Output the (x, y) coordinate of the center of the cell containing the given text.  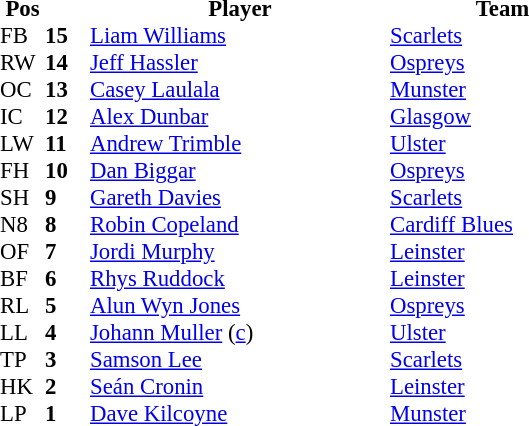
Andrew Trimble (240, 144)
IC (22, 116)
N8 (22, 224)
Casey Laulala (240, 90)
SH (22, 198)
10 (68, 170)
RL (22, 306)
12 (68, 116)
14 (68, 62)
FH (22, 170)
9 (68, 198)
BF (22, 278)
3 (68, 360)
11 (68, 144)
Alex Dunbar (240, 116)
Rhys Ruddock (240, 278)
OC (22, 90)
RW (22, 62)
HK (22, 386)
5 (68, 306)
Samson Lee (240, 360)
2 (68, 386)
LW (22, 144)
TP (22, 360)
FB (22, 36)
OF (22, 252)
13 (68, 90)
7 (68, 252)
4 (68, 332)
Seán Cronin (240, 386)
LL (22, 332)
6 (68, 278)
Jeff Hassler (240, 62)
Robin Copeland (240, 224)
Liam Williams (240, 36)
15 (68, 36)
Jordi Murphy (240, 252)
8 (68, 224)
Dan Biggar (240, 170)
Gareth Davies (240, 198)
Johann Muller (c) (240, 332)
Alun Wyn Jones (240, 306)
